Scan for the cell matching the given text and deliver its (x, y) coordinate at center. 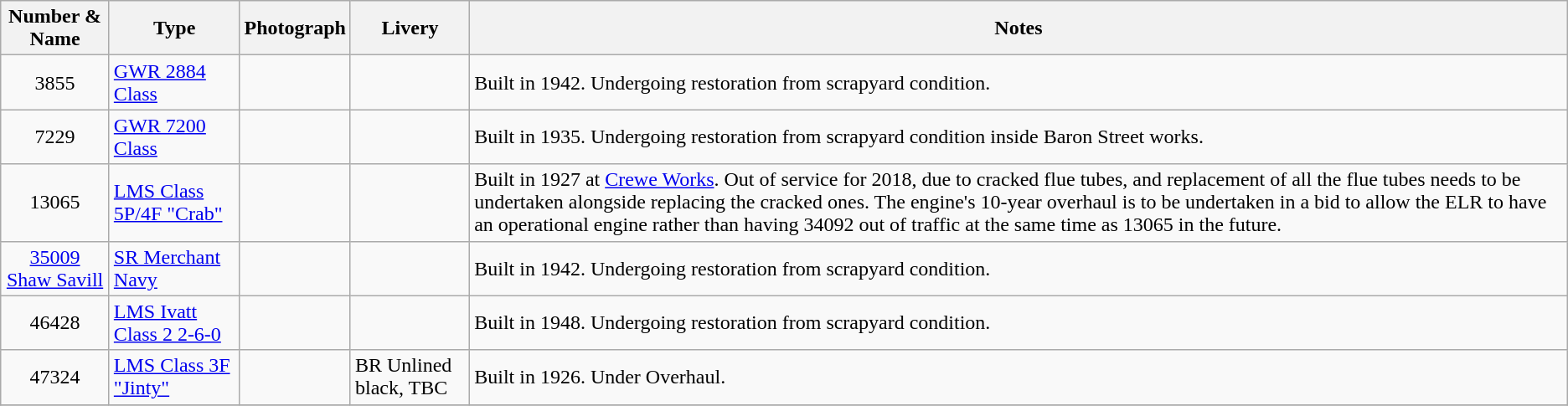
Type (174, 28)
GWR 7200 Class (174, 137)
7229 (55, 137)
13065 (55, 203)
Built in 1948. Undergoing restoration from scrapyard condition. (1019, 323)
Photograph (295, 28)
SR Merchant Navy (174, 268)
3855 (55, 82)
Notes (1019, 28)
Number & Name (55, 28)
Livery (410, 28)
Built in 1935. Undergoing restoration from scrapyard condition inside Baron Street works. (1019, 137)
LMS Class 3F "Jinty" (174, 377)
LMS Class 5P/4F "Crab" (174, 203)
47324 (55, 377)
LMS Ivatt Class 2 2-6-0 (174, 323)
Built in 1926. Under Overhaul. (1019, 377)
35009 Shaw Savill (55, 268)
46428 (55, 323)
BR Unlined black, TBC (410, 377)
GWR 2884 Class (174, 82)
